Output the (X, Y) coordinate of the center of the cell containing the given text.  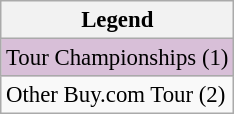
Tour Championships (1) (118, 58)
Other Buy.com Tour (2) (118, 95)
Legend (118, 20)
